From the cell containing the given text, extract its center point as (x, y) coordinate. 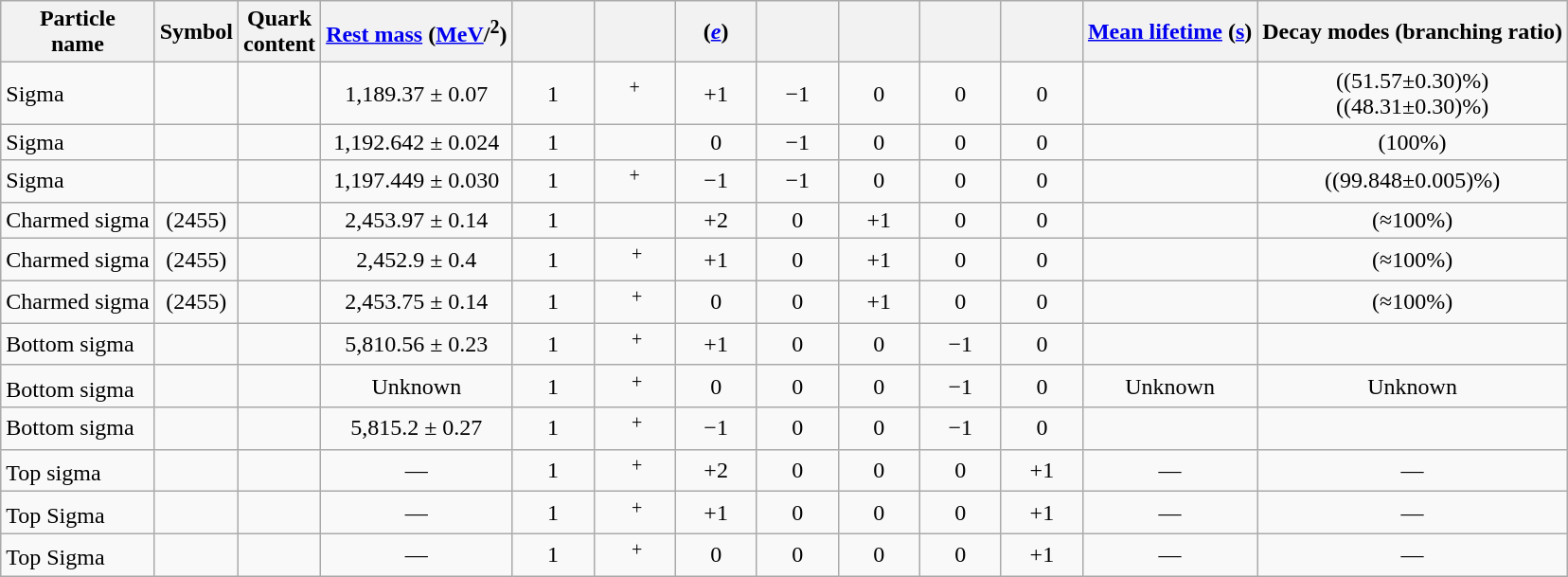
5,810.56 ± 0.23 (417, 345)
((99.848±0.005)%) (1413, 182)
(e) (716, 32)
Mean lifetime (s) (1169, 32)
1,189.37 ± 0.07 (417, 93)
Decay modes (branching ratio) (1413, 32)
Symbol (196, 32)
2,453.97 ± 0.14 (417, 220)
1,192.642 ± 0.024 (417, 142)
2,452.9 ± 0.4 (417, 260)
Quark content (280, 32)
((51.57±0.30)%)((48.31±0.30)%) (1413, 93)
2,453.75 ± 0.14 (417, 301)
5,815.2 ± 0.27 (417, 428)
Top sigma (78, 470)
(100%) (1413, 142)
1,197.449 ± 0.030 (417, 182)
Particle name (78, 32)
Rest mass (MeV/2) (417, 32)
